Provide the (x, y) coordinate of the cell's center where the given text is located.  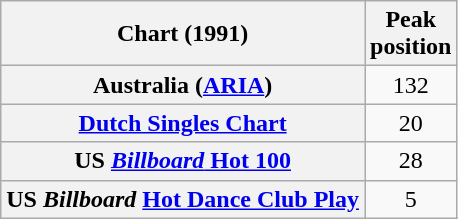
28 (411, 161)
Australia (ARIA) (183, 85)
5 (411, 199)
Dutch Singles Chart (183, 123)
US Billboard Hot Dance Club Play (183, 199)
20 (411, 123)
Peakposition (411, 34)
Chart (1991) (183, 34)
132 (411, 85)
US Billboard Hot 100 (183, 161)
